Search for the cell housing the specified text and yield its (x, y) center coordinate. 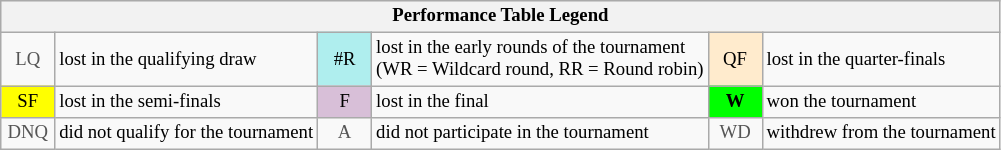
WD (735, 134)
A (345, 134)
lost in the final (540, 102)
DNQ (28, 134)
won the tournament (881, 102)
Performance Table Legend (500, 16)
SF (28, 102)
did not participate in the tournament (540, 134)
LQ (28, 60)
QF (735, 60)
withdrew from the tournament (881, 134)
F (345, 102)
#R (345, 60)
lost in the semi-finals (186, 102)
W (735, 102)
did not qualify for the tournament (186, 134)
lost in the early rounds of the tournament(WR = Wildcard round, RR = Round robin) (540, 60)
lost in the qualifying draw (186, 60)
lost in the quarter-finals (881, 60)
